For the text-containing cell, return its midpoint in [x, y] coordinate format. 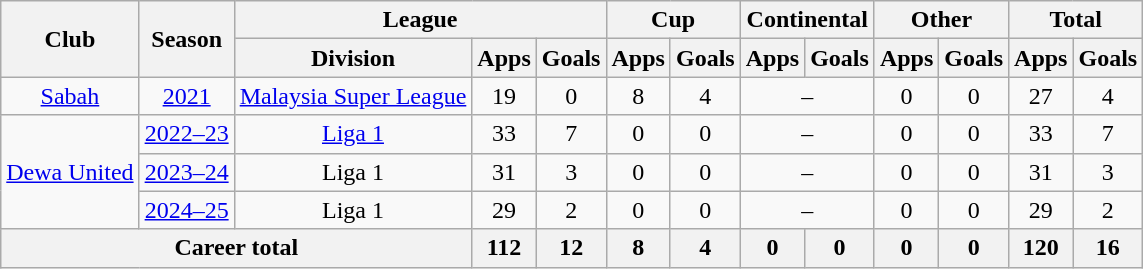
Cup [673, 20]
Total [1076, 20]
16 [1108, 248]
Continental [807, 20]
12 [571, 248]
Dewa United [70, 172]
120 [1041, 248]
Malaysia Super League [353, 96]
2022–23 [186, 134]
2021 [186, 96]
112 [504, 248]
2023–24 [186, 172]
19 [504, 96]
Club [70, 39]
Season [186, 39]
Career total [236, 248]
Other [941, 20]
Division [353, 58]
Sabah [70, 96]
27 [1041, 96]
2024–25 [186, 210]
League [420, 20]
